Extract the (x, y) coordinate from the center of the cell holding the provided text.  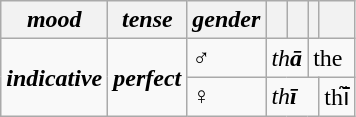
mood (54, 20)
the (332, 58)
indicative (54, 78)
tense (148, 20)
♀ (226, 97)
thī (292, 97)
thī̃ (337, 97)
♂ (226, 58)
thā (287, 58)
perfect (148, 78)
gender (226, 20)
